Return [X, Y] of the center of cell containing provided text 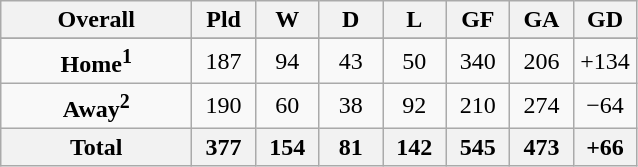
274 [542, 106]
473 [542, 147]
GA [542, 20]
W [287, 20]
43 [351, 62]
545 [478, 147]
60 [287, 106]
Home1 [96, 62]
L [414, 20]
92 [414, 106]
GF [478, 20]
210 [478, 106]
154 [287, 147]
GD [605, 20]
+134 [605, 62]
81 [351, 147]
377 [224, 147]
50 [414, 62]
206 [542, 62]
142 [414, 147]
38 [351, 106]
Total [96, 147]
94 [287, 62]
Pld [224, 20]
190 [224, 106]
+66 [605, 147]
D [351, 20]
−64 [605, 106]
187 [224, 62]
340 [478, 62]
Overall [96, 20]
Away2 [96, 106]
